Provide the [X, Y] coordinate of the cell's center where the given text is located.  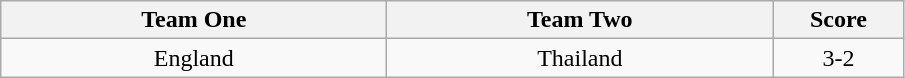
Team One [194, 20]
Team Two [580, 20]
Score [838, 20]
3-2 [838, 58]
Thailand [580, 58]
England [194, 58]
